From the cell containing the given text, extract its center point as [X, Y] coordinate. 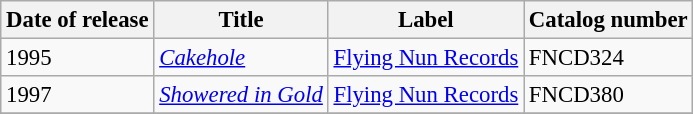
1995 [78, 58]
FNCD324 [608, 58]
Catalog number [608, 20]
FNCD380 [608, 95]
Title [241, 20]
1997 [78, 95]
Cakehole [241, 58]
Date of release [78, 20]
Showered in Gold [241, 95]
Label [426, 20]
